Scan for the cell matching the given text and deliver its [X, Y] coordinate at center. 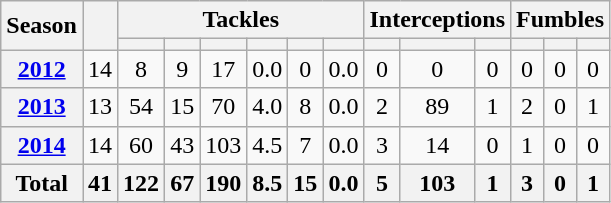
67 [182, 183]
8.5 [268, 183]
9 [182, 69]
17 [224, 69]
4.0 [268, 107]
Fumbles [560, 20]
54 [142, 107]
2012 [42, 69]
Season [42, 26]
41 [100, 183]
Tackles [241, 20]
122 [142, 183]
5 [382, 183]
4.5 [268, 145]
Total [42, 183]
Interceptions [438, 20]
60 [142, 145]
7 [306, 145]
190 [224, 183]
70 [224, 107]
2014 [42, 145]
89 [437, 107]
13 [100, 107]
2013 [42, 107]
43 [182, 145]
